Determine the (x, y) coordinate at the center of the cell enclosing the given text.  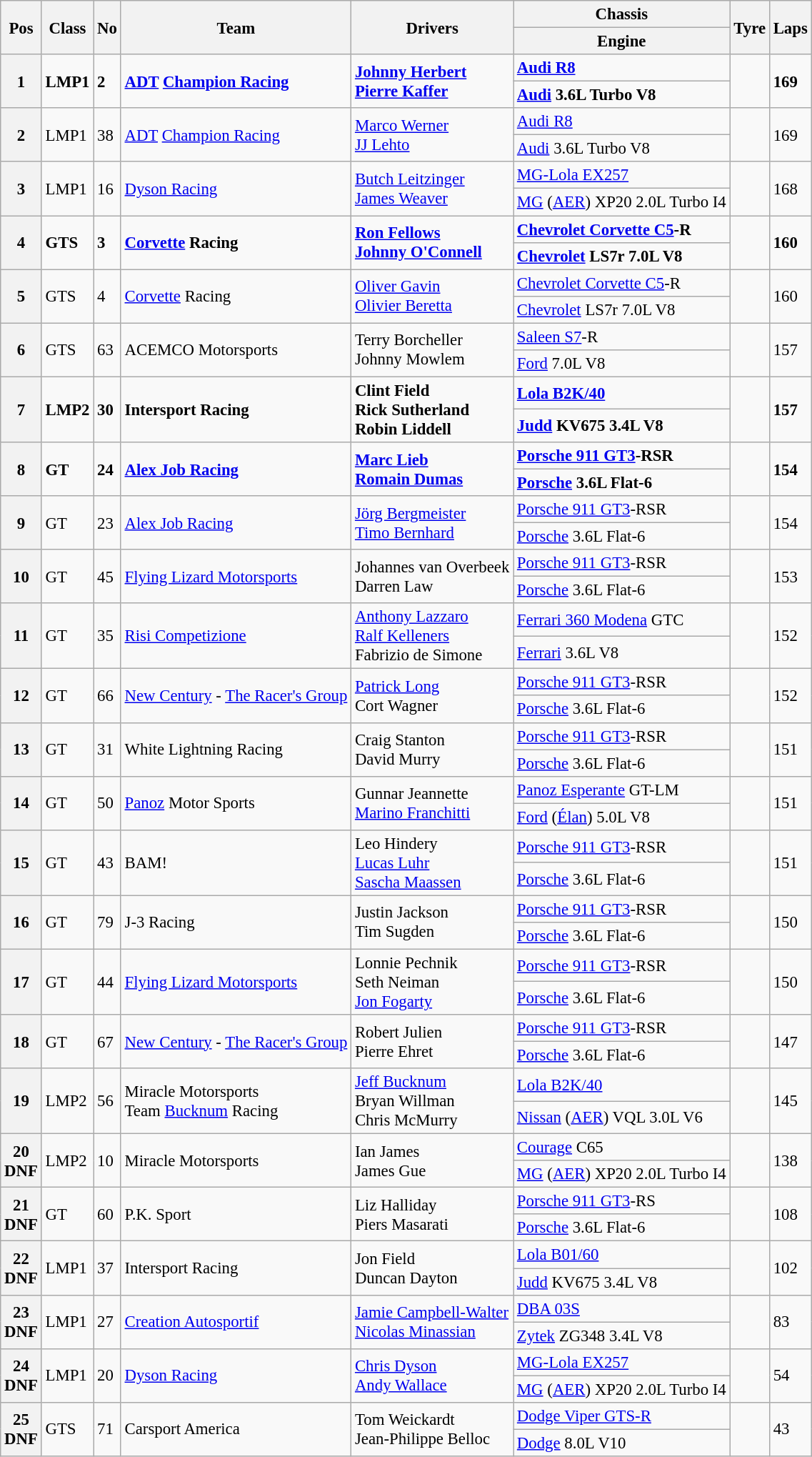
Ian James James Gue (433, 1160)
83 (790, 1322)
31 (107, 749)
Johannes van Overbeek Darren Law (433, 576)
54 (790, 1375)
Gunnar Jeannette Marino Franchitti (433, 803)
Class (67, 27)
56 (107, 1101)
Zytek ZG348 3.4L V8 (621, 1336)
Marco Werner JJ Lehto (433, 134)
Panoz Motor Sports (236, 803)
30 (107, 409)
Johnny Herbert Pierre Kaffer (433, 81)
8 (21, 469)
79 (107, 922)
20DNF (21, 1160)
20 (107, 1375)
Terry Borcheller Johnny Mowlem (433, 350)
45 (107, 576)
153 (790, 576)
Clint Field Rick Sutherland Robin Liddell (433, 409)
25DNF (21, 1429)
Justin Jackson Tim Sugden (433, 922)
Ron Fellows Johnny O'Connell (433, 243)
Patrick Long Cort Wagner (433, 696)
Nissan (AER) VQL 3.0L V6 (621, 1118)
15 (21, 863)
Lola B01/60 (621, 1255)
Tom Weickardt Jean-Philippe Belloc (433, 1429)
Laps (790, 27)
66 (107, 696)
Jörg Bergmeister Timo Bernhard (433, 523)
Craig Stanton David Murry (433, 749)
14 (21, 803)
23DNF (21, 1322)
BAM! (236, 863)
12 (21, 696)
37 (107, 1268)
ACEMCO Motorsports (236, 350)
24DNF (21, 1375)
Leo Hindery Lucas Luhr Sascha Maassen (433, 863)
1 (21, 81)
145 (790, 1101)
Liz Halliday Piers Masarati (433, 1215)
5 (21, 296)
44 (107, 982)
147 (790, 1042)
Drivers (433, 27)
24 (107, 469)
38 (107, 134)
108 (790, 1215)
13 (21, 749)
7 (21, 409)
Anthony Lazzaro Ralf Kelleners Fabrizio de Simone (433, 636)
Team (236, 27)
Dodge Viper GTS-R (621, 1416)
Ford 7.0L V8 (621, 364)
DBA 03S (621, 1308)
Ford (Élan) 5.0L V8 (621, 817)
Jamie Campbell-Walter Nicolas Minassian (433, 1322)
Ferrari 3.6L V8 (621, 652)
J-3 Racing (236, 922)
63 (107, 350)
Dodge 8.0L V10 (621, 1443)
Saleen S7-R (621, 337)
Courage C65 (621, 1148)
Creation Autosportif (236, 1322)
19 (21, 1101)
18 (21, 1042)
Robert Julien Pierre Ehret (433, 1042)
9 (21, 523)
Chassis (621, 14)
Carsport America (236, 1429)
Miracle Motorsports Team Bucknum Racing (236, 1101)
11 (21, 636)
67 (107, 1042)
35 (107, 636)
P.K. Sport (236, 1215)
Porsche 911 GT3-RS (621, 1201)
Marc Lieb Romain Dumas (433, 469)
50 (107, 803)
Jon Field Duncan Dayton (433, 1268)
Lonnie Pechnik Seth Neiman Jon Fogarty (433, 982)
No (107, 27)
60 (107, 1215)
White Lightning Racing (236, 749)
102 (790, 1268)
27 (107, 1322)
71 (107, 1429)
168 (790, 189)
Miracle Motorsports (236, 1160)
Oliver Gavin Olivier Beretta (433, 296)
Chris Dyson Andy Wallace (433, 1375)
21DNF (21, 1215)
Tyre (750, 27)
6 (21, 350)
Butch Leitzinger James Weaver (433, 189)
Ferrari 360 Modena GTC (621, 620)
22DNF (21, 1268)
Pos (21, 27)
Risi Competizione (236, 636)
23 (107, 523)
Engine (621, 41)
Panoz Esperante GT-LM (621, 790)
138 (790, 1160)
17 (21, 982)
Jeff Bucknum Bryan Willman Chris McMurry (433, 1101)
